Locate the cell with the specified text and output its [x, y] center coordinate. 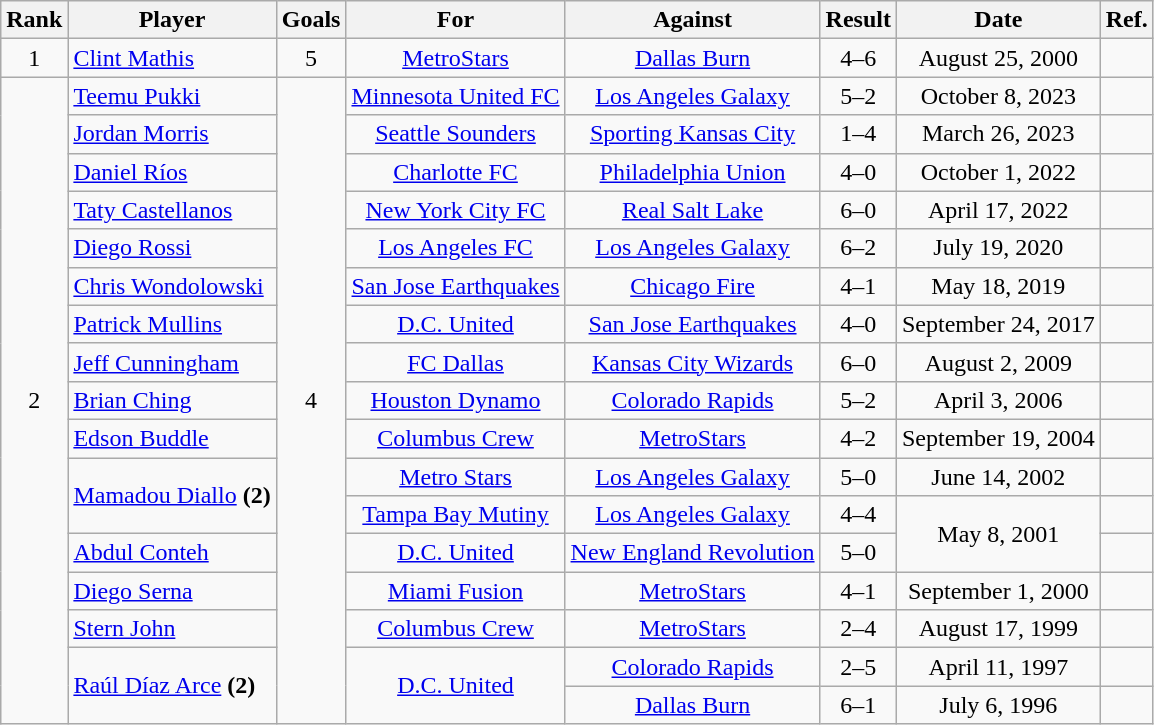
September 19, 2004 [998, 438]
Metro Stars [456, 477]
Chris Wondolowski [172, 286]
Teemu Pukki [172, 96]
Clint Mathis [172, 58]
Kansas City Wizards [692, 362]
June 14, 2002 [998, 477]
Taty Castellanos [172, 210]
September 1, 2000 [998, 591]
6–1 [858, 705]
Result [858, 20]
Mamadou Diallo (2) [172, 496]
4–6 [858, 58]
Stern John [172, 629]
Diego Serna [172, 591]
1 [34, 58]
April 11, 1997 [998, 667]
2–5 [858, 667]
Sporting Kansas City [692, 134]
Goals [311, 20]
2–4 [858, 629]
Daniel Ríos [172, 172]
Philadelphia Union [692, 172]
August 2, 2009 [998, 362]
4–4 [858, 515]
Miami Fusion [456, 591]
Ref. [1126, 20]
Date [998, 20]
April 3, 2006 [998, 400]
Patrick Mullins [172, 324]
New York City FC [456, 210]
Real Salt Lake [692, 210]
Jeff Cunningham [172, 362]
Diego Rossi [172, 248]
5 [311, 58]
Player [172, 20]
Edson Buddle [172, 438]
May 18, 2019 [998, 286]
July 19, 2020 [998, 248]
May 8, 2001 [998, 534]
Los Angeles FC [456, 248]
Against [692, 20]
Chicago Fire [692, 286]
4–2 [858, 438]
New England Revolution [692, 553]
March 26, 2023 [998, 134]
Raúl Díaz Arce (2) [172, 686]
FC Dallas [456, 362]
October 8, 2023 [998, 96]
July 6, 1996 [998, 705]
August 17, 1999 [998, 629]
Jordan Morris [172, 134]
Charlotte FC [456, 172]
For [456, 20]
Tampa Bay Mutiny [456, 515]
September 24, 2017 [998, 324]
April 17, 2022 [998, 210]
Brian Ching [172, 400]
Rank [34, 20]
Houston Dynamo [456, 400]
Minnesota United FC [456, 96]
4 [311, 400]
1–4 [858, 134]
Abdul Conteh [172, 553]
Seattle Sounders [456, 134]
August 25, 2000 [998, 58]
6–2 [858, 248]
2 [34, 400]
October 1, 2022 [998, 172]
